Find where the given text appears and provide that cell's center as (x, y) coordinate. 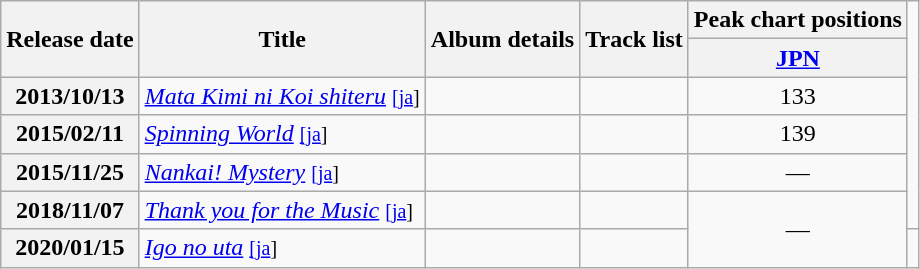
JPN (798, 58)
2018/11/07 (70, 210)
139 (798, 134)
Title (282, 39)
133 (798, 96)
Spinning World [ja] (282, 134)
Nankai! Mystery [ja] (282, 172)
Album details (502, 39)
Track list (634, 39)
Igo no uta [ja] (282, 248)
Mata Kimi ni Koi shiteru [ja] (282, 96)
Thank you for the Music [ja] (282, 210)
Release date (70, 39)
Peak chart positions (798, 20)
2013/10/13 (70, 96)
2020/01/15 (70, 248)
2015/02/11 (70, 134)
2015/11/25 (70, 172)
